Output the (x, y) coordinate of the center of the cell containing the given text.  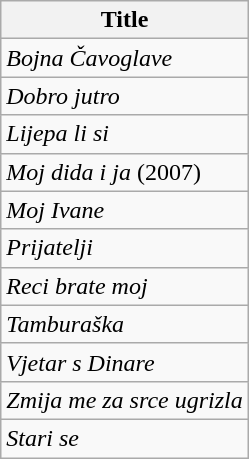
Bojna Čavoglave (125, 58)
Vjetar s Dinare (125, 362)
Lijepa li si (125, 134)
Moj Ivane (125, 210)
Stari se (125, 438)
Dobro jutro (125, 96)
Moj dida i ja (2007) (125, 172)
Reci brate moj (125, 286)
Tamburaška (125, 324)
Prijatelji (125, 248)
Title (125, 20)
Zmija me za srce ugrizla (125, 400)
